Pinpoint the cell where the given text exists, returning its (X, Y) midpoint coordinate. 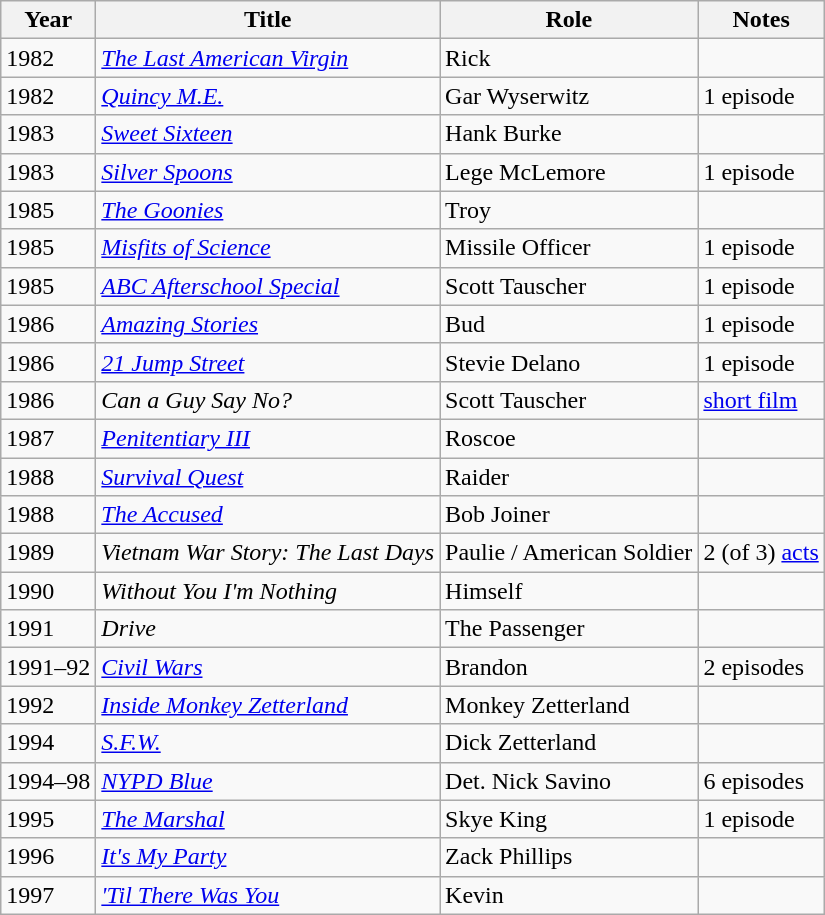
Without You I'm Nothing (268, 591)
2 episodes (761, 667)
1987 (48, 438)
Zack Phillips (569, 857)
Kevin (569, 895)
2 (of 3) acts (761, 553)
Amazing Stories (268, 324)
1996 (48, 857)
Stevie Delano (569, 362)
Skye King (569, 819)
Himself (569, 591)
1989 (48, 553)
Paulie / American Soldier (569, 553)
Title (268, 20)
Monkey Zetterland (569, 705)
The Last American Virgin (268, 58)
NYPD Blue (268, 781)
Drive (268, 629)
1991 (48, 629)
Hank Burke (569, 134)
Gar Wyserwitz (569, 96)
Lege McLemore (569, 172)
Notes (761, 20)
The Goonies (268, 210)
Det. Nick Savino (569, 781)
Rick (569, 58)
The Accused (268, 515)
Missile Officer (569, 248)
S.F.W. (268, 743)
1990 (48, 591)
1994–98 (48, 781)
6 episodes (761, 781)
1997 (48, 895)
The Marshal (268, 819)
21 Jump Street (268, 362)
Quincy M.E. (268, 96)
Roscoe (569, 438)
The Passenger (569, 629)
Brandon (569, 667)
Silver Spoons (268, 172)
Inside Monkey Zetterland (268, 705)
ABC Afterschool Special (268, 286)
Year (48, 20)
1992 (48, 705)
It's My Party (268, 857)
Bob Joiner (569, 515)
Can a Guy Say No? (268, 400)
Bud (569, 324)
Sweet Sixteen (268, 134)
1991–92 (48, 667)
'Til There Was You (268, 895)
1995 (48, 819)
Vietnam War Story: The Last Days (268, 553)
Troy (569, 210)
Role (569, 20)
Misfits of Science (268, 248)
1994 (48, 743)
Dick Zetterland (569, 743)
Survival Quest (268, 477)
Civil Wars (268, 667)
Penitentiary III (268, 438)
short film (761, 400)
Raider (569, 477)
